Identify which cell holds the provided text, then report its [X, Y] central coordinate. 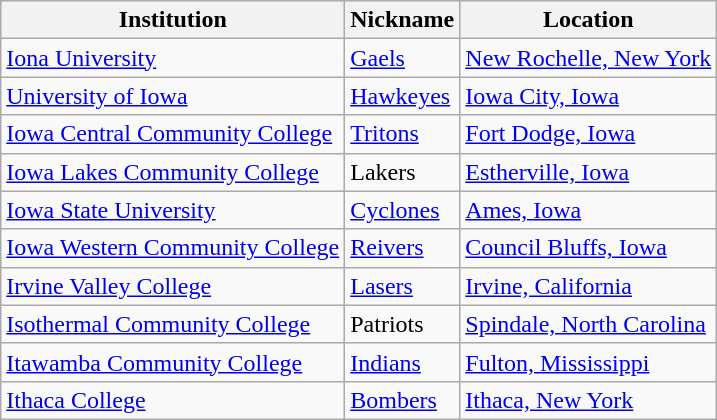
Reivers [402, 248]
Location [588, 20]
Hawkeyes [402, 96]
Irvine, California [588, 286]
Gaels [402, 58]
Iowa Central Community College [173, 134]
Nickname [402, 20]
Ithaca, New York [588, 400]
Lasers [402, 286]
Iowa City, Iowa [588, 96]
Bombers [402, 400]
Iowa State University [173, 210]
University of Iowa [173, 96]
Fulton, Mississippi [588, 362]
Tritons [402, 134]
Spindale, North Carolina [588, 324]
Irvine Valley College [173, 286]
Indians [402, 362]
Ames, Iowa [588, 210]
Estherville, Iowa [588, 172]
Iowa Western Community College [173, 248]
Iowa Lakes Community College [173, 172]
Institution [173, 20]
Fort Dodge, Iowa [588, 134]
Isothermal Community College [173, 324]
Council Bluffs, Iowa [588, 248]
Cyclones [402, 210]
Patriots [402, 324]
Itawamba Community College [173, 362]
Ithaca College [173, 400]
Lakers [402, 172]
New Rochelle, New York [588, 58]
Iona University [173, 58]
